Extract the (x, y) coordinate from the center of the cell holding the provided text.  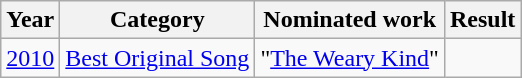
Category (158, 20)
"The Weary Kind" (350, 58)
Nominated work (350, 20)
Year (30, 20)
Result (482, 20)
Best Original Song (158, 58)
2010 (30, 58)
